For the text-containing cell, return its midpoint in [x, y] coordinate format. 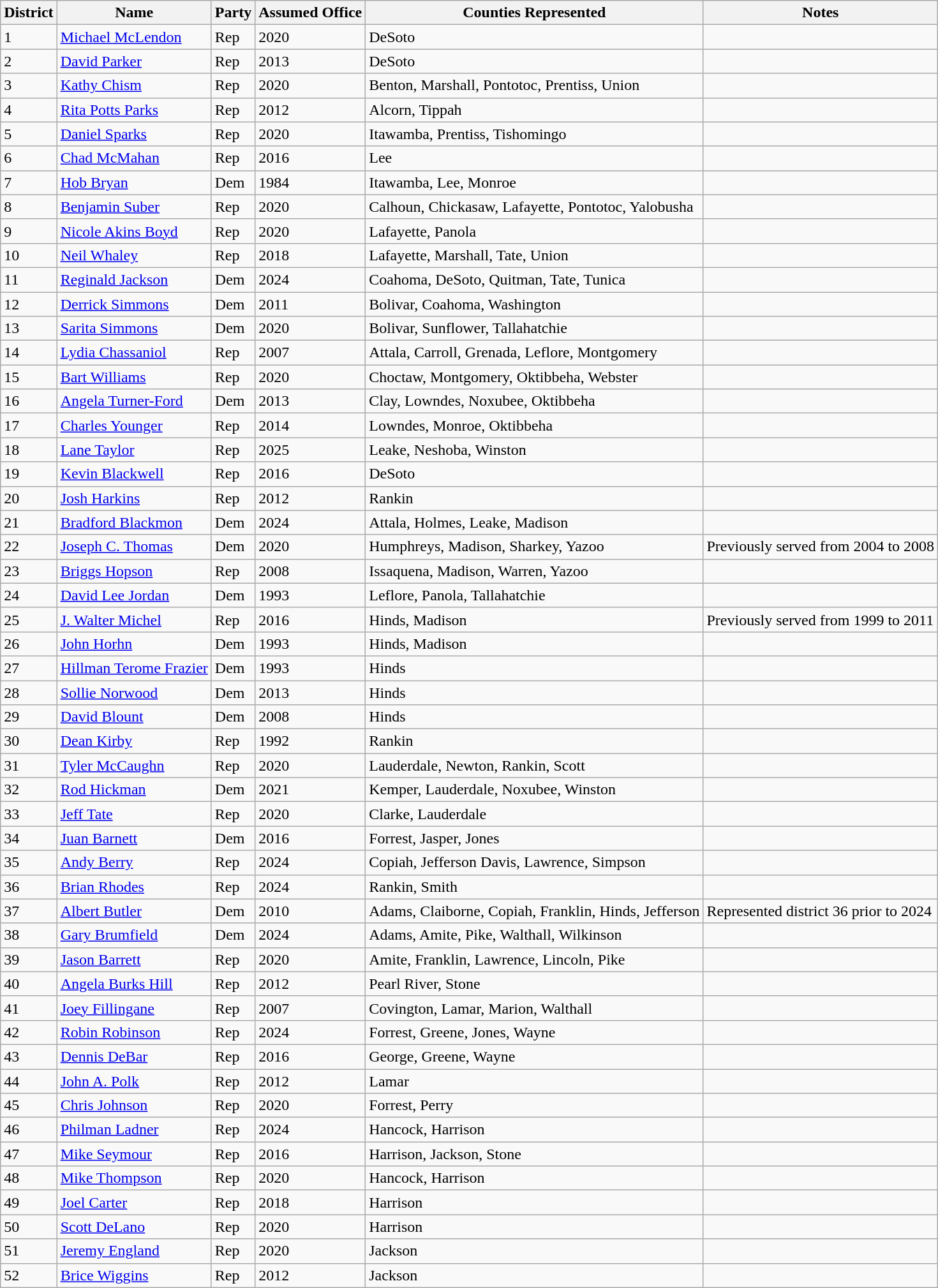
31 [29, 766]
40 [29, 984]
Brice Wiggins [134, 1275]
John Horhn [134, 644]
48 [29, 1178]
Issaquena, Madison, Warren, Yazoo [535, 571]
Itawamba, Lee, Monroe [535, 182]
Joey Fillingane [134, 1008]
43 [29, 1056]
Rankin, Smith [535, 887]
Lamar [535, 1081]
Jason Barrett [134, 959]
41 [29, 1008]
21 [29, 522]
8 [29, 207]
Previously served from 2004 to 2008 [821, 547]
Lowndes, Monroe, Oktibbeha [535, 426]
David Parker [134, 61]
Lafayette, Panola [535, 231]
Calhoun, Chickasaw, Lafayette, Pontotoc, Yalobusha [535, 207]
Philman Ladner [134, 1130]
Bolivar, Coahoma, Washington [535, 304]
Nicole Akins Boyd [134, 231]
Attala, Holmes, Leake, Madison [535, 522]
Rod Hickman [134, 790]
14 [29, 353]
27 [29, 668]
Lydia Chassaniol [134, 353]
42 [29, 1032]
11 [29, 279]
Pearl River, Stone [535, 984]
25 [29, 619]
Robin Robinson [134, 1032]
Scott DeLano [134, 1227]
Clarke, Lauderdale [535, 814]
Neil Whaley [134, 255]
35 [29, 862]
David Blount [134, 717]
16 [29, 401]
Party [233, 13]
23 [29, 571]
15 [29, 377]
44 [29, 1081]
Tyler McCaughn [134, 766]
38 [29, 935]
2011 [310, 304]
Juan Barnett [134, 838]
Gary Brumfield [134, 935]
45 [29, 1106]
Adams, Amite, Pike, Walthall, Wilkinson [535, 935]
34 [29, 838]
Rita Potts Parks [134, 110]
1984 [310, 182]
Bradford Blackmon [134, 522]
Daniel Sparks [134, 134]
Coahoma, DeSoto, Quitman, Tate, Tunica [535, 279]
Name [134, 13]
Leake, Neshoba, Winston [535, 450]
46 [29, 1130]
Clay, Lowndes, Noxubee, Oktibbeha [535, 401]
39 [29, 959]
32 [29, 790]
George, Greene, Wayne [535, 1056]
7 [29, 182]
29 [29, 717]
Lane Taylor [134, 450]
Chris Johnson [134, 1106]
2 [29, 61]
9 [29, 231]
Harrison, Jackson, Stone [535, 1154]
Charles Younger [134, 426]
Andy Berry [134, 862]
Kemper, Lauderdale, Noxubee, Winston [535, 790]
John A. Polk [134, 1081]
Derrick Simmons [134, 304]
18 [29, 450]
28 [29, 692]
Alcorn, Tippah [535, 110]
6 [29, 158]
Kevin Blackwell [134, 474]
J. Walter Michel [134, 619]
Mike Seymour [134, 1154]
Hillman Terome Frazier [134, 668]
Attala, Carroll, Grenada, Leflore, Montgomery [535, 353]
2014 [310, 426]
Lee [535, 158]
Benton, Marshall, Pontotoc, Prentiss, Union [535, 85]
Forrest, Greene, Jones, Wayne [535, 1032]
37 [29, 911]
Humphreys, Madison, Sharkey, Yazoo [535, 547]
Joseph C. Thomas [134, 547]
Leflore, Panola, Tallahatchie [535, 595]
Briggs Hopson [134, 571]
Albert Butler [134, 911]
19 [29, 474]
4 [29, 110]
Sarita Simmons [134, 329]
Angela Turner-Ford [134, 401]
10 [29, 255]
Bolivar, Sunflower, Tallahatchie [535, 329]
Notes [821, 13]
47 [29, 1154]
Previously served from 1999 to 2011 [821, 619]
Forrest, Jasper, Jones [535, 838]
Hob Bryan [134, 182]
1 [29, 37]
Copiah, Jefferson Davis, Lawrence, Simpson [535, 862]
2010 [310, 911]
Forrest, Perry [535, 1106]
Assumed Office [310, 13]
Chad McMahan [134, 158]
Lauderdale, Newton, Rankin, Scott [535, 766]
5 [29, 134]
Dennis DeBar [134, 1056]
Josh Harkins [134, 498]
Angela Burks Hill [134, 984]
24 [29, 595]
13 [29, 329]
36 [29, 887]
Choctaw, Montgomery, Oktibbeha, Webster [535, 377]
52 [29, 1275]
Michael McLendon [134, 37]
20 [29, 498]
Jeff Tate [134, 814]
Sollie Norwood [134, 692]
Reginald Jackson [134, 279]
Represented district 36 prior to 2024 [821, 911]
51 [29, 1251]
33 [29, 814]
49 [29, 1203]
50 [29, 1227]
Mike Thompson [134, 1178]
Dean Kirby [134, 741]
Kathy Chism [134, 85]
Brian Rhodes [134, 887]
26 [29, 644]
Covington, Lamar, Marion, Walthall [535, 1008]
Joel Carter [134, 1203]
1992 [310, 741]
2025 [310, 450]
Benjamin Suber [134, 207]
12 [29, 304]
Itawamba, Prentiss, Tishomingo [535, 134]
Amite, Franklin, Lawrence, Lincoln, Pike [535, 959]
17 [29, 426]
22 [29, 547]
2021 [310, 790]
3 [29, 85]
Jeremy England [134, 1251]
Counties Represented [535, 13]
David Lee Jordan [134, 595]
30 [29, 741]
Adams, Claiborne, Copiah, Franklin, Hinds, Jefferson [535, 911]
Lafayette, Marshall, Tate, Union [535, 255]
District [29, 13]
Bart Williams [134, 377]
